Pinpoint the cell where the given text exists, returning its (x, y) midpoint coordinate. 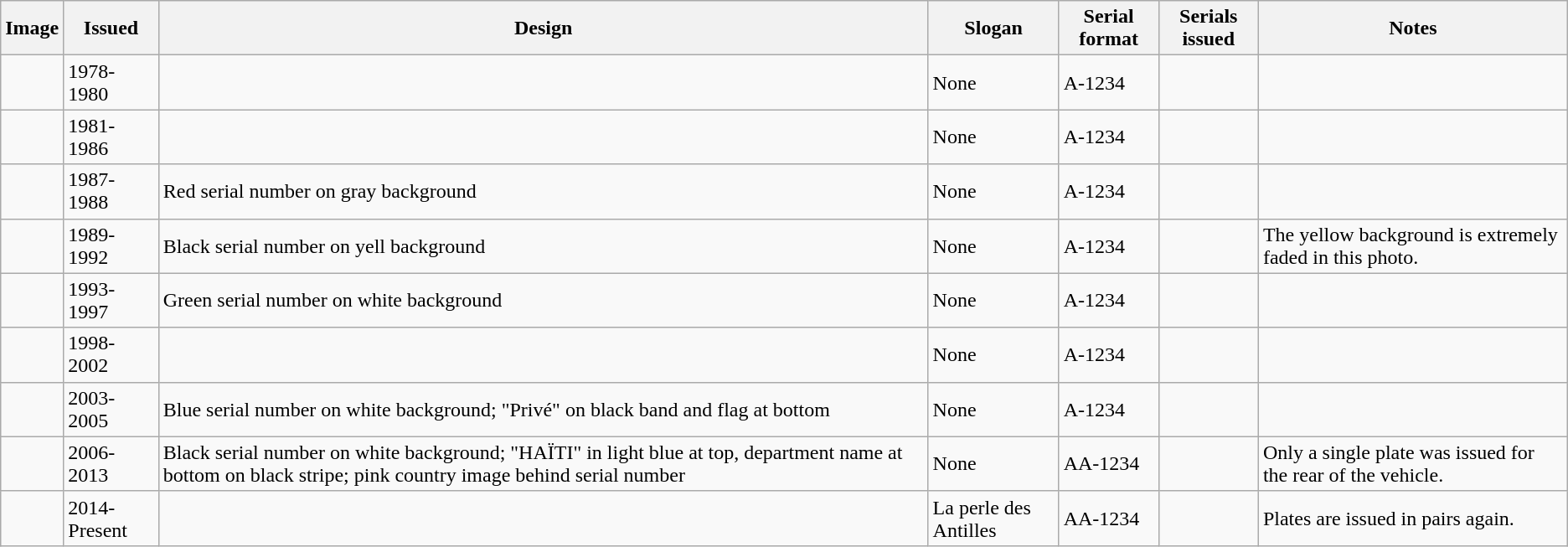
Slogan (993, 28)
Image (32, 28)
1998-2002 (111, 355)
Notes (1412, 28)
Issued (111, 28)
1981-1986 (111, 137)
2003-2005 (111, 409)
2006-2013 (111, 464)
1989-1992 (111, 246)
Serial format (1109, 28)
La perle des Antilles (993, 518)
Serials issued (1208, 28)
Black serial number on yell background (543, 246)
1993-1997 (111, 300)
The yellow background is extremely faded in this photo. (1412, 246)
Blue serial number on white background; "Privé" on black band and flag at bottom (543, 409)
1978-1980 (111, 82)
Plates are issued in pairs again. (1412, 518)
2014-Present (111, 518)
1987-1988 (111, 191)
Only a single plate was issued for the rear of the vehicle. (1412, 464)
Green serial number on white background (543, 300)
Red serial number on gray background (543, 191)
Design (543, 28)
